Search for the cell housing the specified text and yield its [X, Y] center coordinate. 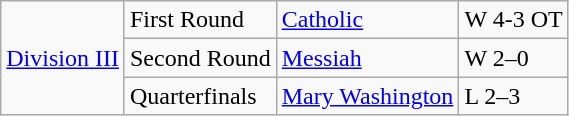
Second Round [200, 58]
Mary Washington [368, 96]
L 2–3 [514, 96]
Catholic [368, 20]
Division III [63, 58]
Quarterfinals [200, 96]
Messiah [368, 58]
W 4-3 OT [514, 20]
W 2–0 [514, 58]
First Round [200, 20]
